Detect which cell encompasses the target text, then output its [x, y] center coordinate. 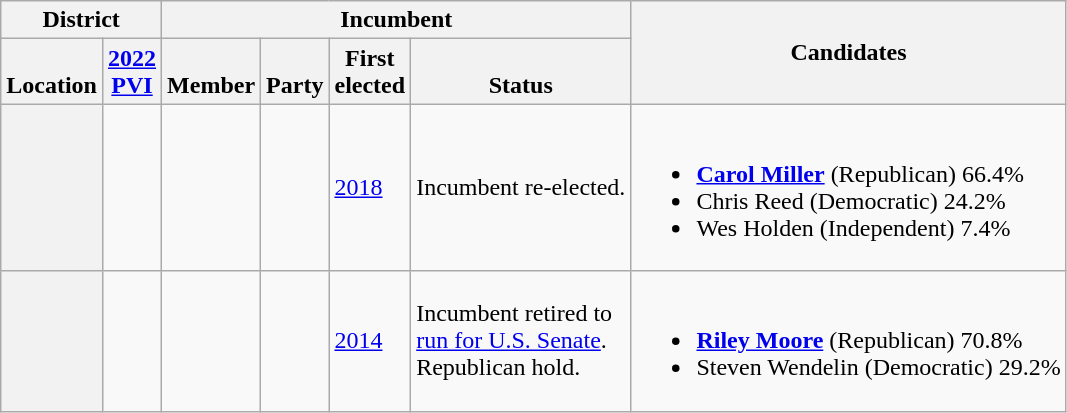
Location [52, 72]
Carol Miller (Republican) 66.4%Chris Reed (Democratic) 24.2%Wes Holden (Independent) 7.4% [848, 188]
Candidates [848, 52]
Status [521, 72]
Riley Moore (Republican) 70.8%Steven Wendelin (Democratic) 29.2% [848, 341]
Incumbent retired torun for U.S. Senate.Republican hold. [521, 341]
2014 [370, 341]
District [82, 20]
2022PVI [132, 72]
Member [212, 72]
2018 [370, 188]
Party [295, 72]
Incumbent [396, 20]
Incumbent re-elected. [521, 188]
Firstelected [370, 72]
